Extract the (X, Y) coordinate from the center of the cell holding the provided text.  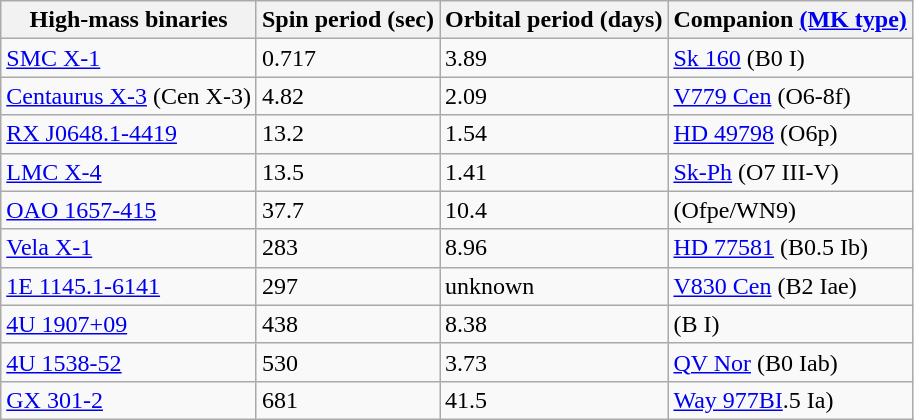
681 (348, 400)
SMC X-1 (129, 58)
V779 Cen (O6-8f) (790, 96)
LMC X-4 (129, 172)
1E 1145.1-6141 (129, 286)
1.41 (554, 172)
2.09 (554, 96)
Spin period (sec) (348, 20)
Sk-Ph (O7 III-V) (790, 172)
Companion (MK type) (790, 20)
3.89 (554, 58)
3.73 (554, 362)
4U 1538-52 (129, 362)
Way 977BI.5 Ia) (790, 400)
unknown (554, 286)
(B I) (790, 324)
RX J0648.1-4419 (129, 134)
438 (348, 324)
297 (348, 286)
13.2 (348, 134)
OAO 1657-415 (129, 210)
4.82 (348, 96)
0.717 (348, 58)
37.7 (348, 210)
Sk 160 (B0 I) (790, 58)
GX 301-2 (129, 400)
HD 49798 (O6p) (790, 134)
Orbital period (days) (554, 20)
10.4 (554, 210)
41.5 (554, 400)
Vela X-1 (129, 248)
8.38 (554, 324)
8.96 (554, 248)
High-mass binaries (129, 20)
(Ofpe/WN9) (790, 210)
HD 77581 (B0.5 Ib) (790, 248)
13.5 (348, 172)
283 (348, 248)
QV Nor (B0 Iab) (790, 362)
Centaurus X-3 (Cen X-3) (129, 96)
1.54 (554, 134)
4U 1907+09 (129, 324)
V830 Cen (B2 Iae) (790, 286)
530 (348, 362)
